Extract the (X, Y) coordinate from the center of the cell holding the provided text.  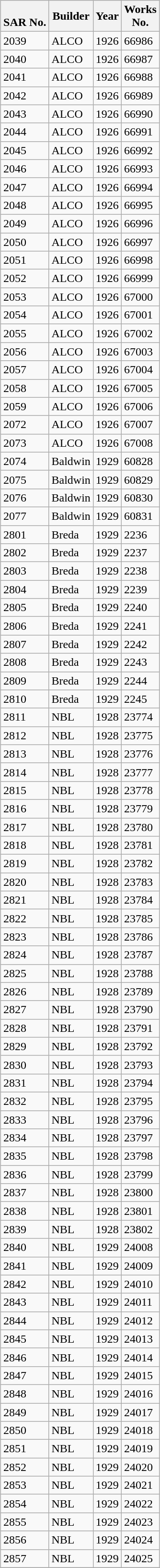
23801 (140, 1211)
2827 (25, 1010)
2805 (25, 608)
23799 (140, 1175)
2073 (25, 443)
2812 (25, 735)
23802 (140, 1229)
23784 (140, 900)
2244 (140, 681)
23780 (140, 827)
2040 (25, 59)
2829 (25, 1046)
2842 (25, 1284)
67000 (140, 297)
2048 (25, 205)
23777 (140, 772)
2828 (25, 1028)
24011 (140, 1302)
24020 (140, 1467)
2832 (25, 1101)
23793 (140, 1065)
2854 (25, 1504)
2043 (25, 114)
23774 (140, 717)
66994 (140, 187)
24018 (140, 1431)
WorksNo. (140, 16)
2850 (25, 1431)
2047 (25, 187)
2843 (25, 1302)
23787 (140, 955)
66989 (140, 96)
2241 (140, 626)
2847 (25, 1375)
2848 (25, 1394)
60830 (140, 498)
23794 (140, 1083)
23788 (140, 973)
2041 (25, 77)
2042 (25, 96)
2802 (25, 553)
2855 (25, 1522)
23782 (140, 864)
2074 (25, 461)
2045 (25, 150)
66996 (140, 223)
2057 (25, 370)
24014 (140, 1357)
2076 (25, 498)
2059 (25, 406)
23775 (140, 735)
2050 (25, 242)
24015 (140, 1375)
23786 (140, 937)
2039 (25, 41)
23778 (140, 790)
2845 (25, 1339)
23792 (140, 1046)
66998 (140, 260)
2852 (25, 1467)
66990 (140, 114)
66988 (140, 77)
2808 (25, 662)
60829 (140, 479)
2818 (25, 845)
67006 (140, 406)
66999 (140, 279)
2809 (25, 681)
2813 (25, 754)
66997 (140, 242)
60831 (140, 516)
24025 (140, 1558)
2823 (25, 937)
24021 (140, 1485)
23776 (140, 754)
2237 (140, 553)
2053 (25, 297)
2817 (25, 827)
2807 (25, 644)
2054 (25, 315)
2243 (140, 662)
2238 (140, 571)
2839 (25, 1229)
2816 (25, 808)
23797 (140, 1138)
67004 (140, 370)
2044 (25, 132)
2052 (25, 279)
2056 (25, 352)
67003 (140, 352)
2058 (25, 388)
23781 (140, 845)
66992 (140, 150)
23796 (140, 1120)
2239 (140, 589)
24008 (140, 1248)
2819 (25, 864)
Builder (71, 16)
24010 (140, 1284)
2831 (25, 1083)
2046 (25, 169)
2072 (25, 425)
2857 (25, 1558)
60828 (140, 461)
2838 (25, 1211)
66987 (140, 59)
2837 (25, 1193)
2834 (25, 1138)
2055 (25, 333)
66991 (140, 132)
2835 (25, 1156)
23795 (140, 1101)
2810 (25, 699)
2826 (25, 992)
23785 (140, 919)
23800 (140, 1193)
SAR No. (25, 16)
66993 (140, 169)
2853 (25, 1485)
2840 (25, 1248)
2049 (25, 223)
2236 (140, 535)
23783 (140, 882)
2077 (25, 516)
2830 (25, 1065)
2856 (25, 1540)
2811 (25, 717)
24013 (140, 1339)
2242 (140, 644)
2821 (25, 900)
23790 (140, 1010)
2801 (25, 535)
2849 (25, 1412)
2075 (25, 479)
67007 (140, 425)
2820 (25, 882)
2825 (25, 973)
24016 (140, 1394)
2841 (25, 1266)
24024 (140, 1540)
2806 (25, 626)
24017 (140, 1412)
2245 (140, 699)
2836 (25, 1175)
2803 (25, 571)
2815 (25, 790)
24012 (140, 1321)
2240 (140, 608)
2851 (25, 1449)
2824 (25, 955)
Year (107, 16)
23791 (140, 1028)
2804 (25, 589)
67008 (140, 443)
67002 (140, 333)
2846 (25, 1357)
2833 (25, 1120)
23798 (140, 1156)
2822 (25, 919)
24009 (140, 1266)
2814 (25, 772)
24019 (140, 1449)
24023 (140, 1522)
24022 (140, 1504)
2844 (25, 1321)
67005 (140, 388)
67001 (140, 315)
66995 (140, 205)
66986 (140, 41)
23789 (140, 992)
2051 (25, 260)
23779 (140, 808)
